From the cell containing the given text, extract its center point as [X, Y] coordinate. 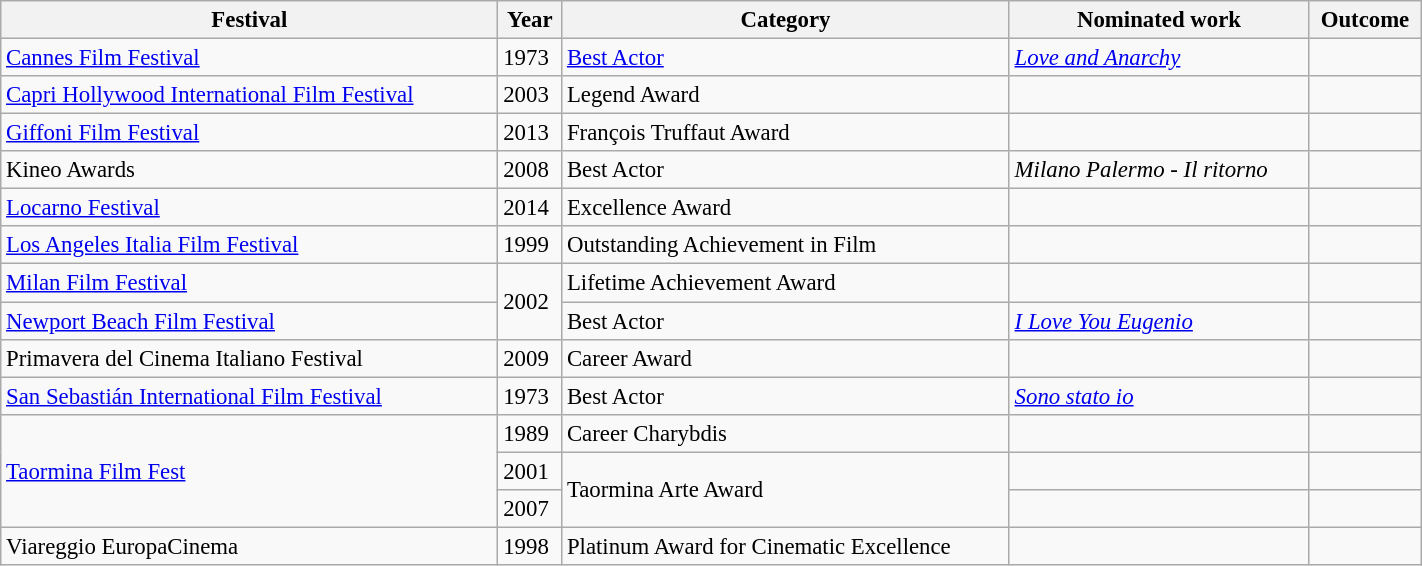
Career Award [786, 358]
Taormina Arte Award [786, 490]
Platinum Award for Cinematic Excellence [786, 546]
Sono stato io [1158, 396]
1998 [530, 546]
François Truffaut Award [786, 133]
Excellence Award [786, 208]
1999 [530, 245]
2003 [530, 95]
Milano Palermo - Il ritorno [1158, 170]
2014 [530, 208]
2008 [530, 170]
2007 [530, 509]
Los Angeles Italia Film Festival [250, 245]
Primavera del Cinema Italiano Festival [250, 358]
Legend Award [786, 95]
Outcome [1366, 20]
Year [530, 20]
1989 [530, 433]
Lifetime Achievement Award [786, 283]
2001 [530, 471]
Locarno Festival [250, 208]
Outstanding Achievement in Film [786, 245]
I Love You Eugenio [1158, 321]
Kineo Awards [250, 170]
Category [786, 20]
San Sebastián International Film Festival [250, 396]
Milan Film Festival [250, 283]
2013 [530, 133]
Career Charybdis [786, 433]
Cannes Film Festival [250, 58]
Love and Anarchy [1158, 58]
Newport Beach Film Festival [250, 321]
Capri Hollywood International Film Festival [250, 95]
Taormina Film Fest [250, 470]
2002 [530, 302]
2009 [530, 358]
Viareggio EuropaCinema [250, 546]
Nominated work [1158, 20]
Festival [250, 20]
Giffoni Film Festival [250, 133]
